Return the [x, y] coordinate for the center point of the cell that contains the specified text.  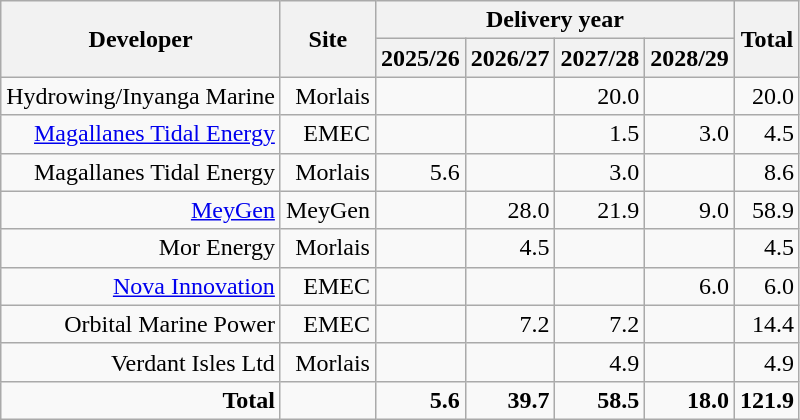
Developer [141, 39]
Hydrowing/Inyanga Marine [141, 96]
21.9 [600, 210]
2025/26 [420, 58]
8.6 [766, 172]
Delivery year [554, 20]
2027/28 [600, 58]
1.5 [600, 134]
28.0 [510, 210]
39.7 [510, 400]
2026/27 [510, 58]
58.9 [766, 210]
18.0 [690, 400]
Site [328, 39]
14.4 [766, 324]
Mor Energy [141, 248]
2028/29 [690, 58]
121.9 [766, 400]
9.0 [690, 210]
Nova Innovation [141, 286]
Orbital Marine Power [141, 324]
58.5 [600, 400]
Verdant Isles Ltd [141, 362]
